Capture the cell that displays the provided text and extract its (x, y) central coordinate. 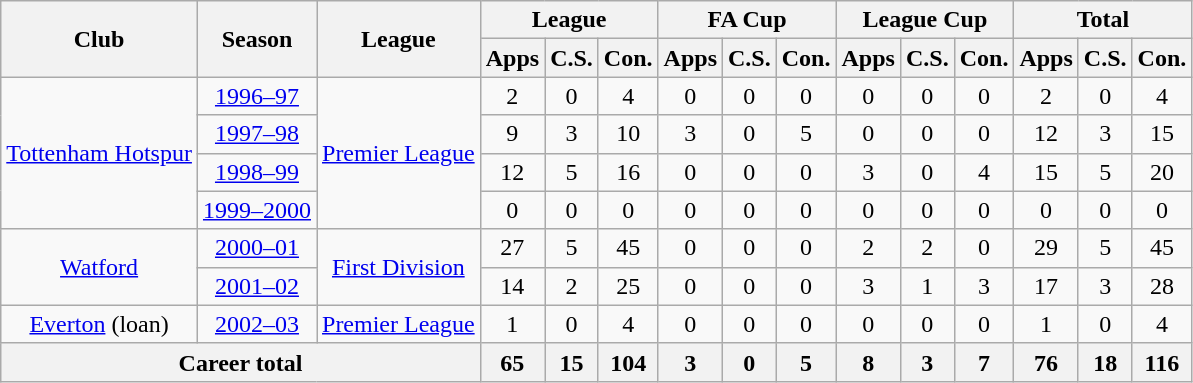
Club (100, 39)
8 (868, 362)
2001–02 (256, 286)
7 (984, 362)
League Cup (925, 20)
10 (628, 134)
2002–03 (256, 324)
First Division (398, 267)
76 (1046, 362)
28 (1162, 286)
29 (1046, 248)
65 (512, 362)
104 (628, 362)
Total (1103, 20)
FA Cup (747, 20)
Everton (loan) (100, 324)
1997–98 (256, 134)
18 (1105, 362)
Season (256, 39)
Tottenham Hotspur (100, 153)
1996–97 (256, 96)
14 (512, 286)
16 (628, 172)
1998–99 (256, 172)
Career total (240, 362)
Watford (100, 267)
2000–01 (256, 248)
27 (512, 248)
9 (512, 134)
1999–2000 (256, 210)
116 (1162, 362)
25 (628, 286)
20 (1162, 172)
17 (1046, 286)
